Scan for the cell matching the given text and deliver its [x, y] coordinate at center. 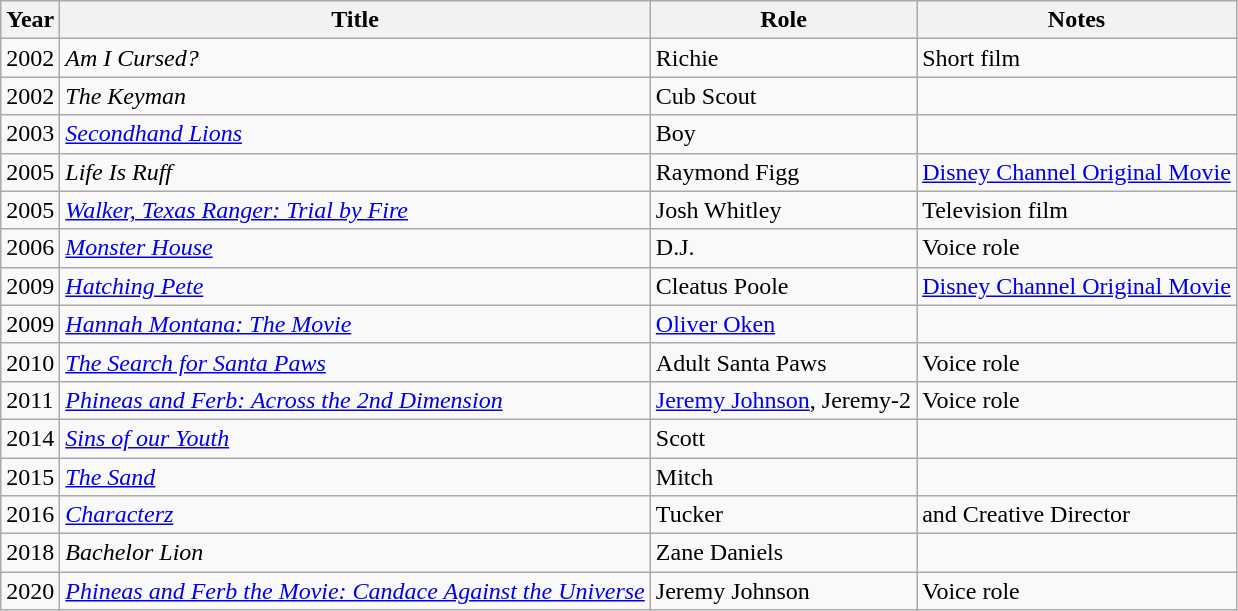
Raymond Figg [783, 172]
2016 [30, 515]
Jeremy Johnson, Jeremy-2 [783, 400]
Cleatus Poole [783, 286]
Boy [783, 134]
Monster House [355, 248]
Television film [1077, 210]
2020 [30, 591]
Zane Daniels [783, 553]
Phineas and Ferb: Across the 2nd Dimension [355, 400]
2011 [30, 400]
The Sand [355, 477]
Phineas and Ferb the Movie: Candace Against the Universe [355, 591]
Adult Santa Paws [783, 362]
Jeremy Johnson [783, 591]
Hatching Pete [355, 286]
Characterz [355, 515]
The Keyman [355, 96]
Notes [1077, 20]
Mitch [783, 477]
The Search for Santa Paws [355, 362]
Secondhand Lions [355, 134]
2018 [30, 553]
Role [783, 20]
Life Is Ruff [355, 172]
Oliver Oken [783, 324]
Walker, Texas Ranger: Trial by Fire [355, 210]
and Creative Director [1077, 515]
Tucker [783, 515]
Sins of our Youth [355, 438]
Richie [783, 58]
Scott [783, 438]
2014 [30, 438]
Title [355, 20]
Cub Scout [783, 96]
Short film [1077, 58]
Bachelor Lion [355, 553]
Josh Whitley [783, 210]
2010 [30, 362]
Am I Cursed? [355, 58]
D.J. [783, 248]
Year [30, 20]
2015 [30, 477]
2003 [30, 134]
2006 [30, 248]
Hannah Montana: The Movie [355, 324]
